Locate the cell with the specified text and output its [X, Y] center coordinate. 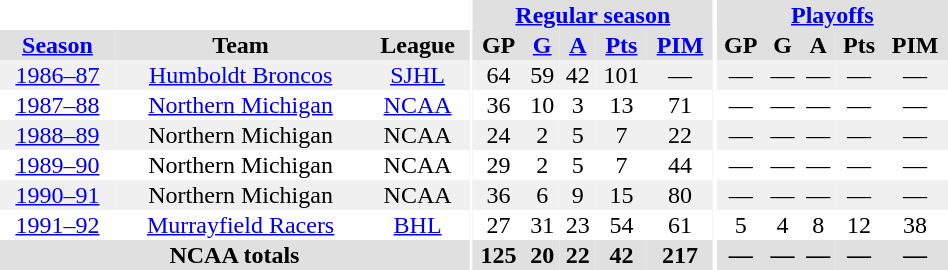
Team [240, 45]
24 [499, 135]
BHL [418, 225]
15 [622, 195]
1986–87 [58, 75]
9 [578, 195]
27 [499, 225]
1989–90 [58, 165]
38 [915, 225]
SJHL [418, 75]
20 [542, 255]
NCAA totals [234, 255]
Murrayfield Racers [240, 225]
Regular season [593, 15]
Season [58, 45]
1990–91 [58, 195]
29 [499, 165]
101 [622, 75]
1991–92 [58, 225]
125 [499, 255]
League [418, 45]
Humboldt Broncos [240, 75]
6 [542, 195]
12 [859, 225]
1987–88 [58, 105]
8 [818, 225]
31 [542, 225]
1988–89 [58, 135]
10 [542, 105]
13 [622, 105]
61 [680, 225]
Playoffs [832, 15]
3 [578, 105]
59 [542, 75]
44 [680, 165]
23 [578, 225]
71 [680, 105]
64 [499, 75]
80 [680, 195]
54 [622, 225]
217 [680, 255]
4 [783, 225]
